Search for the cell housing the specified text and yield its (x, y) center coordinate. 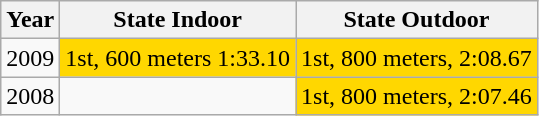
1st, 800 meters, 2:08.67 (417, 58)
State Indoor (178, 20)
State Outdoor (417, 20)
1st, 600 meters 1:33.10 (178, 58)
Year (30, 20)
2008 (30, 96)
2009 (30, 58)
1st, 800 meters, 2:07.46 (417, 96)
